Return the [X, Y] coordinate for the center point of the cell that contains the specified text.  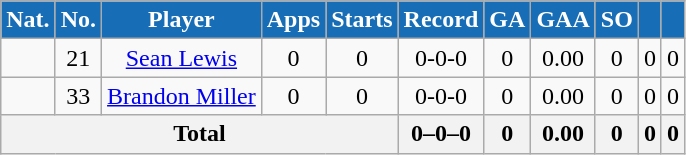
0–0–0 [441, 134]
33 [78, 96]
GAA [563, 20]
Player [182, 20]
Apps [293, 20]
Brandon Miller [182, 96]
SO [616, 20]
Total [200, 134]
Nat. [28, 20]
Starts [362, 20]
GA [508, 20]
No. [78, 20]
21 [78, 58]
Sean Lewis [182, 58]
Record [441, 20]
